Detect which cell encompasses the target text, then output its [X, Y] center coordinate. 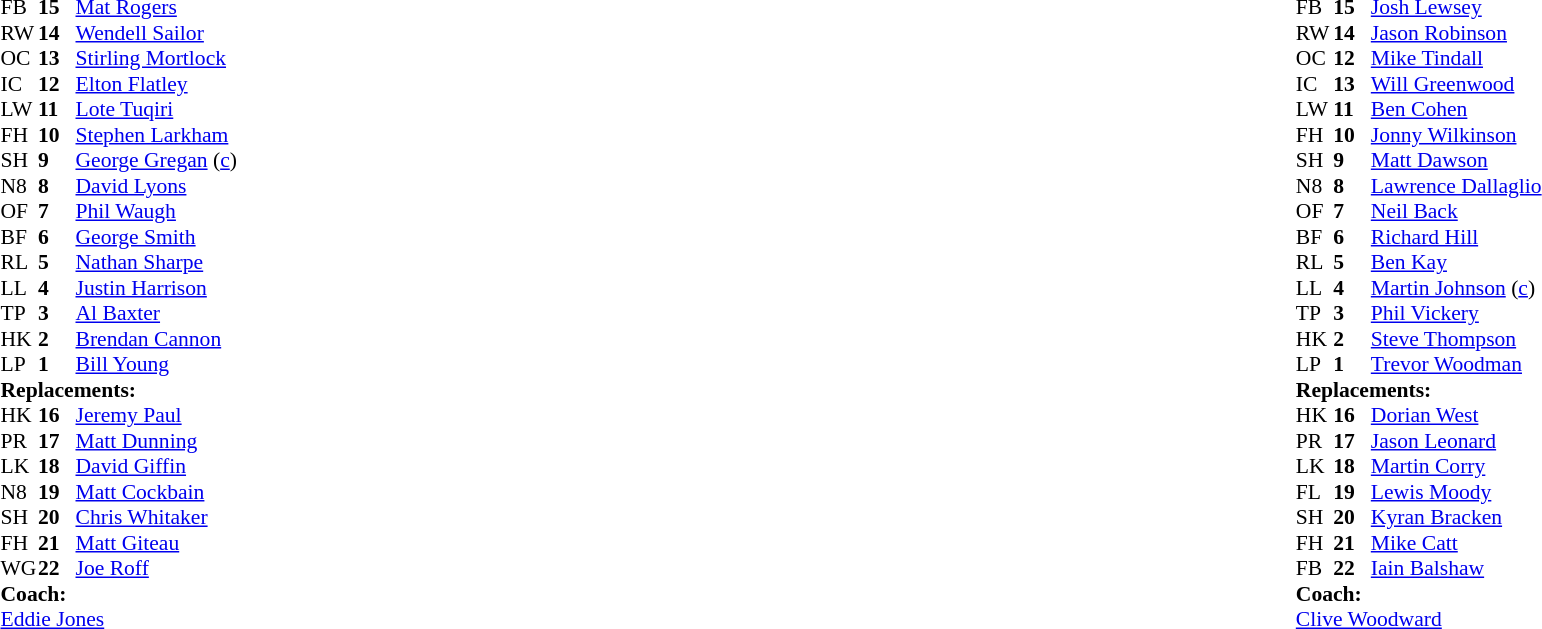
Richard Hill [1456, 237]
Justin Harrison [156, 288]
Martin Corry [1456, 467]
Phil Waugh [156, 211]
Nathan Sharpe [156, 263]
Lewis Moody [1456, 492]
Ben Cohen [1456, 109]
FB [1315, 569]
Matt Cockbain [156, 492]
Wendell Sailor [156, 33]
David Giffin [156, 467]
David Lyons [156, 186]
Will Greenwood [1456, 84]
Matt Giteau [156, 543]
Stirling Mortlock [156, 59]
Iain Balshaw [1456, 569]
Mike Tindall [1456, 59]
Lawrence Dallaglio [1456, 186]
Stephen Larkham [156, 135]
George Smith [156, 237]
Brendan Cannon [156, 339]
Jason Robinson [1456, 33]
Jason Leonard [1456, 441]
Joe Roff [156, 569]
Matt Dunning [156, 441]
Dorian West [1456, 415]
George Gregan (c) [156, 161]
Steve Thompson [1456, 339]
Lote Tuqiri [156, 109]
WG [19, 569]
Jonny Wilkinson [1456, 135]
Matt Dawson [1456, 161]
Martin Johnson (c) [1456, 288]
Bill Young [156, 365]
Phil Vickery [1456, 313]
Ben Kay [1456, 263]
Neil Back [1456, 211]
FL [1315, 492]
Jeremy Paul [156, 415]
Al Baxter [156, 313]
Kyran Bracken [1456, 517]
Mike Catt [1456, 543]
Trevor Woodman [1456, 365]
Chris Whitaker [156, 517]
Elton Flatley [156, 84]
